Scan for the cell matching the given text and deliver its (X, Y) coordinate at center. 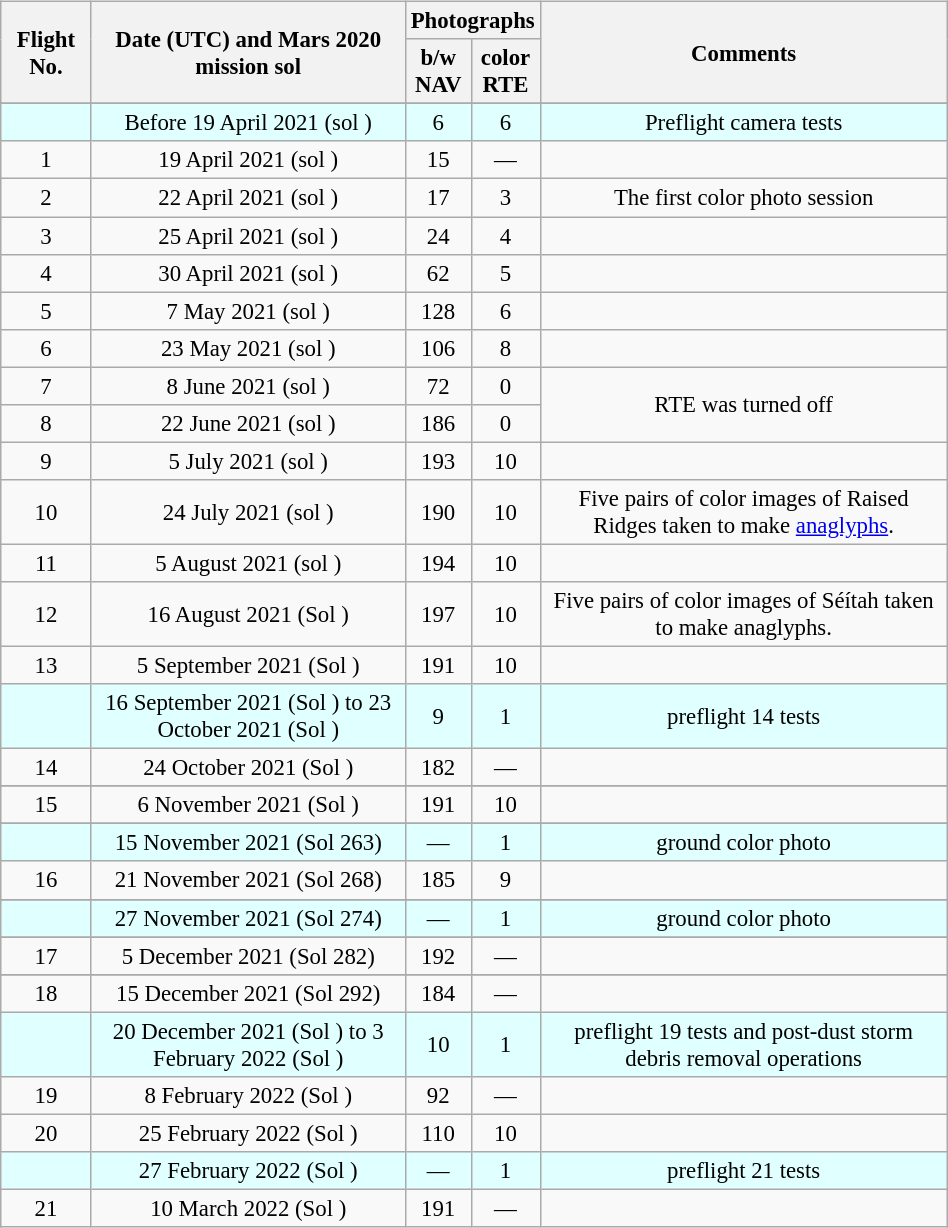
197 (438, 614)
6 November 2021 (Sol ) (248, 805)
Date (UTC) and Mars 2020 mission sol (248, 53)
8 February 2022 (Sol ) (248, 1095)
16 August 2021 (Sol ) (248, 614)
30 April 2021 (sol ) (248, 273)
18 (46, 993)
186 (438, 423)
16 (46, 880)
preflight 14 tests (744, 716)
25 February 2022 (Sol ) (248, 1133)
62 (438, 273)
12 (46, 614)
92 (438, 1095)
193 (438, 461)
25 April 2021 (sol ) (248, 235)
19 (46, 1095)
Photographs (472, 21)
190 (438, 512)
72 (438, 386)
22 June 2021 (sol ) (248, 423)
preflight 19 tests and post-dust storm debris removal operations (744, 1044)
2 (46, 198)
23 May 2021 (sol ) (248, 348)
7 (46, 386)
Five pairs of color images of Raised Ridges taken to make anaglyphs. (744, 512)
7 May 2021 (sol ) (248, 311)
24 (438, 235)
27 November 2021 (Sol 274) (248, 918)
185 (438, 880)
22 April 2021 (sol ) (248, 198)
13 (46, 665)
RTE was turned off (744, 404)
194 (438, 563)
The first color photo session (744, 198)
Before 19 April 2021 (sol ) (248, 123)
24 July 2021 (sol ) (248, 512)
Preflight camera tests (744, 123)
106 (438, 348)
128 (438, 311)
10 March 2022 (Sol ) (248, 1208)
8 June 2021 (sol ) (248, 386)
14 (46, 768)
20 (46, 1133)
Flight No. (46, 53)
b/wNAV (438, 72)
colorRTE (506, 72)
184 (438, 993)
24 October 2021 (Sol ) (248, 768)
21 November 2021 (Sol 268) (248, 880)
110 (438, 1133)
5 September 2021 (Sol ) (248, 665)
15 December 2021 (Sol 292) (248, 993)
27 February 2022 (Sol ) (248, 1171)
192 (438, 956)
20 December 2021 (Sol ) to 3 February 2022 (Sol ) (248, 1044)
21 (46, 1208)
preflight 21 tests (744, 1171)
Five pairs of color images of Séítah taken to make anaglyphs. (744, 614)
19 April 2021 (sol ) (248, 160)
182 (438, 768)
Comments (744, 53)
5 December 2021 (Sol 282) (248, 956)
5 July 2021 (sol ) (248, 461)
16 September 2021 (Sol ) to 23 October 2021 (Sol ) (248, 716)
15 November 2021 (Sol 263) (248, 843)
11 (46, 563)
5 August 2021 (sol ) (248, 563)
